Return the (x, y) coordinate for the center point of the cell that contains the specified text.  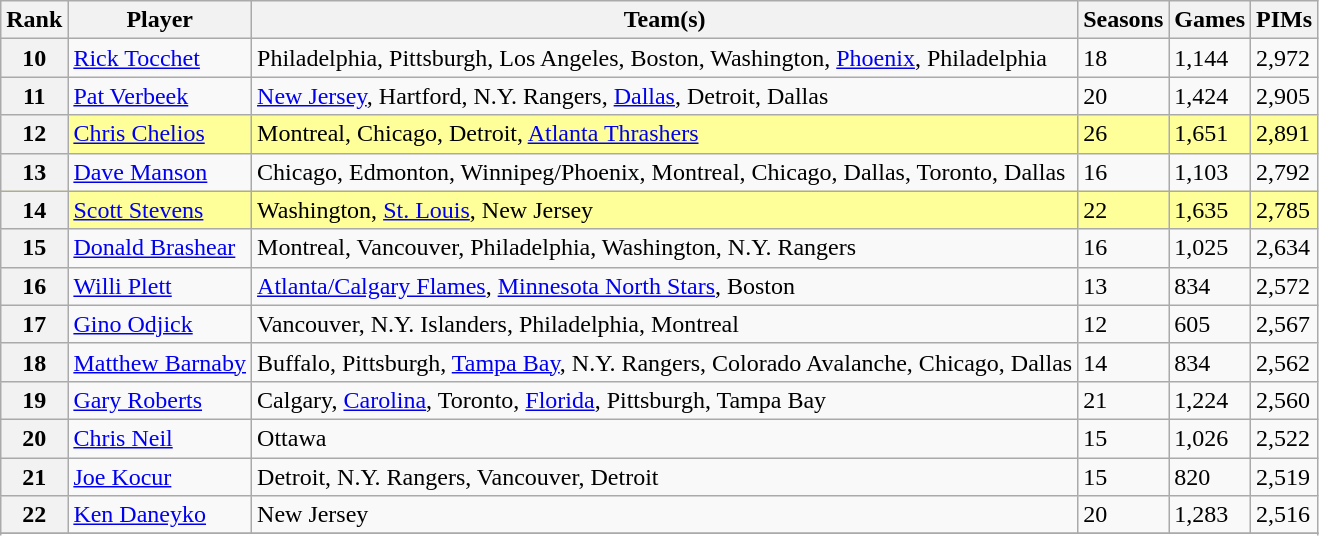
2,572 (1284, 286)
1,283 (1210, 515)
1,224 (1210, 400)
1,025 (1210, 248)
2,792 (1284, 172)
1,635 (1210, 210)
Montreal, Chicago, Detroit, Atlanta Thrashers (665, 134)
1,103 (1210, 172)
2,516 (1284, 515)
Calgary, Carolina, Toronto, Florida, Pittsburgh, Tampa Bay (665, 400)
Ken Daneyko (160, 515)
Washington, St. Louis, New Jersey (665, 210)
820 (1210, 477)
Vancouver, N.Y. Islanders, Philadelphia, Montreal (665, 324)
10 (34, 58)
Team(s) (665, 20)
605 (1210, 324)
Willi Plett (160, 286)
Games (1210, 20)
Donald Brashear (160, 248)
Detroit, N.Y. Rangers, Vancouver, Detroit (665, 477)
Ottawa (665, 438)
19 (34, 400)
Montreal, Vancouver, Philadelphia, Washington, N.Y. Rangers (665, 248)
Atlanta/Calgary Flames, Minnesota North Stars, Boston (665, 286)
Chris Neil (160, 438)
Chicago, Edmonton, Winnipeg/Phoenix, Montreal, Chicago, Dallas, Toronto, Dallas (665, 172)
Rank (34, 20)
11 (34, 96)
2,522 (1284, 438)
Philadelphia, Pittsburgh, Los Angeles, Boston, Washington, Phoenix, Philadelphia (665, 58)
Dave Manson (160, 172)
Joe Kocur (160, 477)
Gary Roberts (160, 400)
2,972 (1284, 58)
Buffalo, Pittsburgh, Tampa Bay, N.Y. Rangers, Colorado Avalanche, Chicago, Dallas (665, 362)
26 (1124, 134)
2,891 (1284, 134)
2,905 (1284, 96)
PIMs (1284, 20)
Matthew Barnaby (160, 362)
1,651 (1210, 134)
New Jersey (665, 515)
1,026 (1210, 438)
2,634 (1284, 248)
Scott Stevens (160, 210)
1,424 (1210, 96)
Pat Verbeek (160, 96)
2,562 (1284, 362)
1,144 (1210, 58)
Rick Tocchet (160, 58)
2,519 (1284, 477)
New Jersey, Hartford, N.Y. Rangers, Dallas, Detroit, Dallas (665, 96)
2,567 (1284, 324)
2,785 (1284, 210)
Player (160, 20)
Seasons (1124, 20)
Chris Chelios (160, 134)
17 (34, 324)
Gino Odjick (160, 324)
2,560 (1284, 400)
